Capture the cell that displays the provided text and extract its (X, Y) central coordinate. 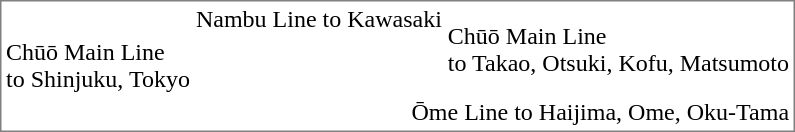
Nambu Line to Kawasaki (318, 19)
Chūō Main Lineto Shinjuku, Tokyo (98, 66)
Ōme Line to Haijima, Ome, Oku-Tama (492, 113)
Chūō Main Lineto Takao, Otsuki, Kofu, Matsumoto (618, 49)
